Detect which cell encompasses the target text, then output its (x, y) center coordinate. 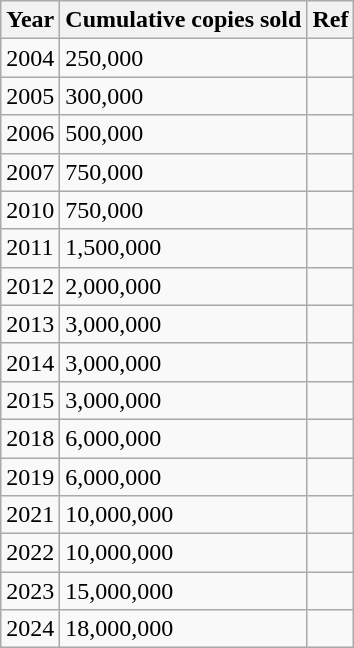
2012 (30, 286)
2004 (30, 58)
2013 (30, 324)
2019 (30, 477)
300,000 (184, 96)
2021 (30, 515)
2018 (30, 438)
500,000 (184, 134)
2023 (30, 591)
Ref (330, 20)
2005 (30, 96)
250,000 (184, 58)
Cumulative copies sold (184, 20)
Year (30, 20)
2014 (30, 362)
2011 (30, 248)
1,500,000 (184, 248)
2022 (30, 553)
2006 (30, 134)
18,000,000 (184, 629)
2007 (30, 172)
2015 (30, 400)
2,000,000 (184, 286)
2010 (30, 210)
15,000,000 (184, 591)
2024 (30, 629)
